Determine the (X, Y) coordinate at the center of the cell enclosing the given text.  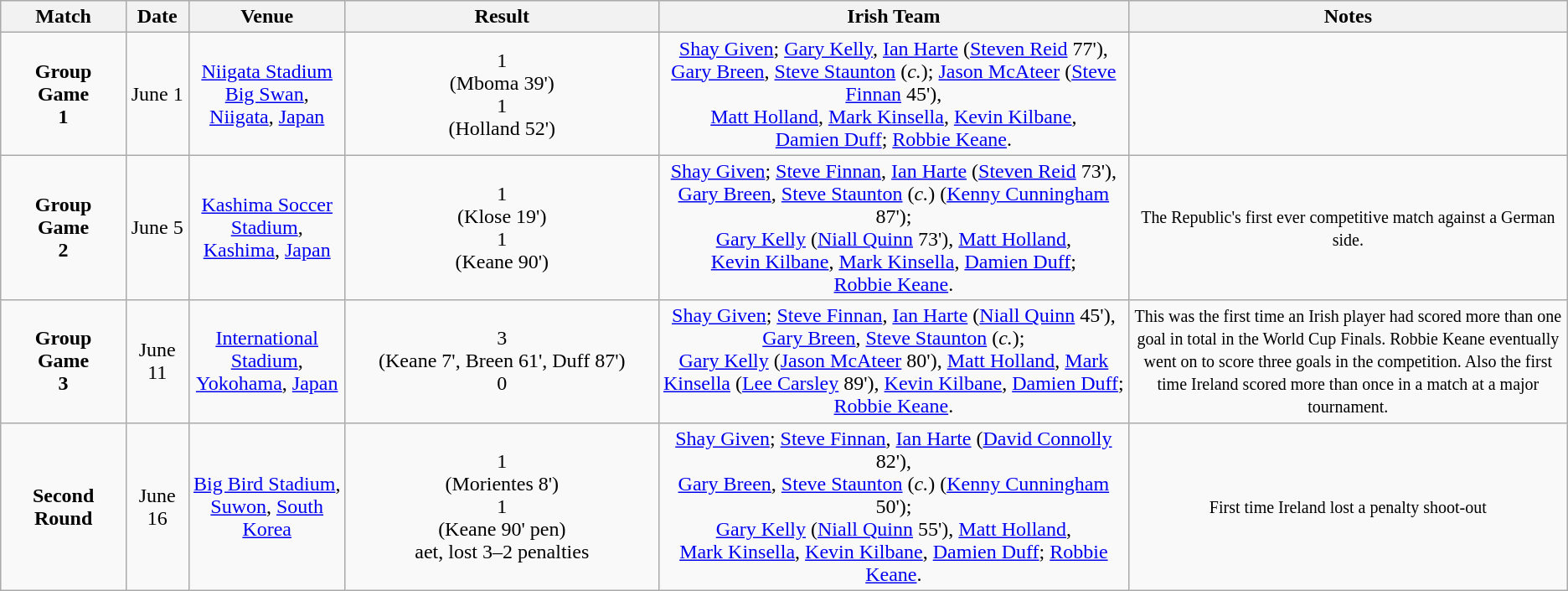
June 16 (157, 506)
Irish Team (893, 17)
June 11 (157, 361)
Group Game 1 (64, 94)
Kashima Soccer Stadium, Kashima, Japan (266, 228)
1(Klose 19') 1 (Keane 90') (502, 228)
1(Mboma 39') 1 (Holland 52') (502, 94)
Group Game 2 (64, 228)
Venue (266, 17)
International Stadium, Yokohama, Japan (266, 361)
Notes (1348, 17)
June 1 (157, 94)
Result (502, 17)
The Republic's first ever competitive match against a German side. (1348, 228)
Match (64, 17)
Date (157, 17)
1(Morientes 8') 1 (Keane 90' pen)aet, lost 3–2 penalties (502, 506)
Group Game 3 (64, 361)
Second Round (64, 506)
First time Ireland lost a penalty shoot-out (1348, 506)
June 5 (157, 228)
3(Keane 7', Breen 61', Duff 87') 0 (502, 361)
Niigata Stadium Big Swan, Niigata, Japan (266, 94)
Big Bird Stadium, Suwon, South Korea (266, 506)
